Return the (X, Y) coordinate for the center point of the cell that contains the specified text.  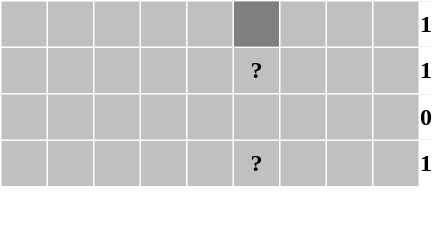
0 (426, 116)
